Return (X, Y) of the center of cell containing provided text 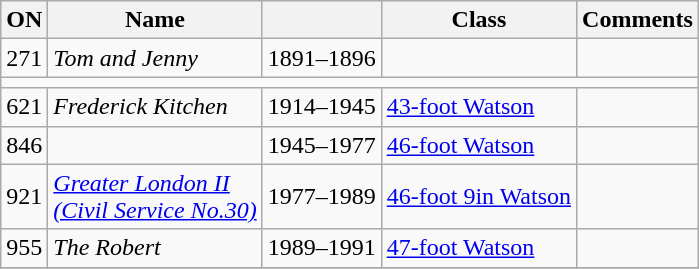
1977–1989 (322, 196)
Name (155, 20)
Tom and Jenny (155, 58)
1989–1991 (322, 248)
46-foot Watson (478, 145)
Frederick Kitchen (155, 107)
47-foot Watson (478, 248)
The Robert (155, 248)
271 (24, 58)
Comments (638, 20)
Class (478, 20)
1945–1977 (322, 145)
43-foot Watson (478, 107)
1891–1896 (322, 58)
ON (24, 20)
Greater London II(Civil Service No.30) (155, 196)
621 (24, 107)
1914–1945 (322, 107)
46-foot 9in Watson (478, 196)
846 (24, 145)
955 (24, 248)
921 (24, 196)
